Identify which cell holds the provided text, then report its [X, Y] central coordinate. 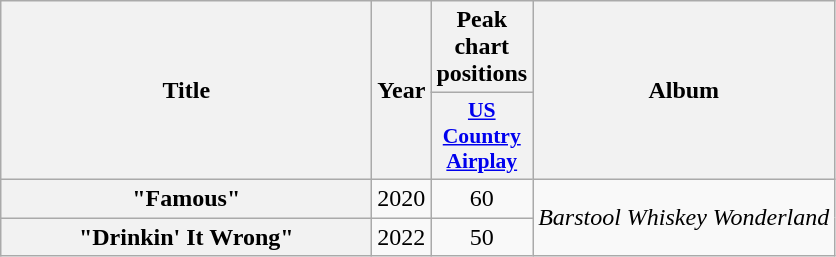
60 [482, 198]
2020 [402, 198]
Album [684, 90]
"Famous" [186, 198]
USCountry Airplay [482, 136]
Peak chart positions [482, 47]
"Drinkin' It Wrong" [186, 237]
50 [482, 237]
Title [186, 90]
2022 [402, 237]
Barstool Whiskey Wonderland [684, 217]
Year [402, 90]
